Identify which cell holds the provided text, then report its [X, Y] central coordinate. 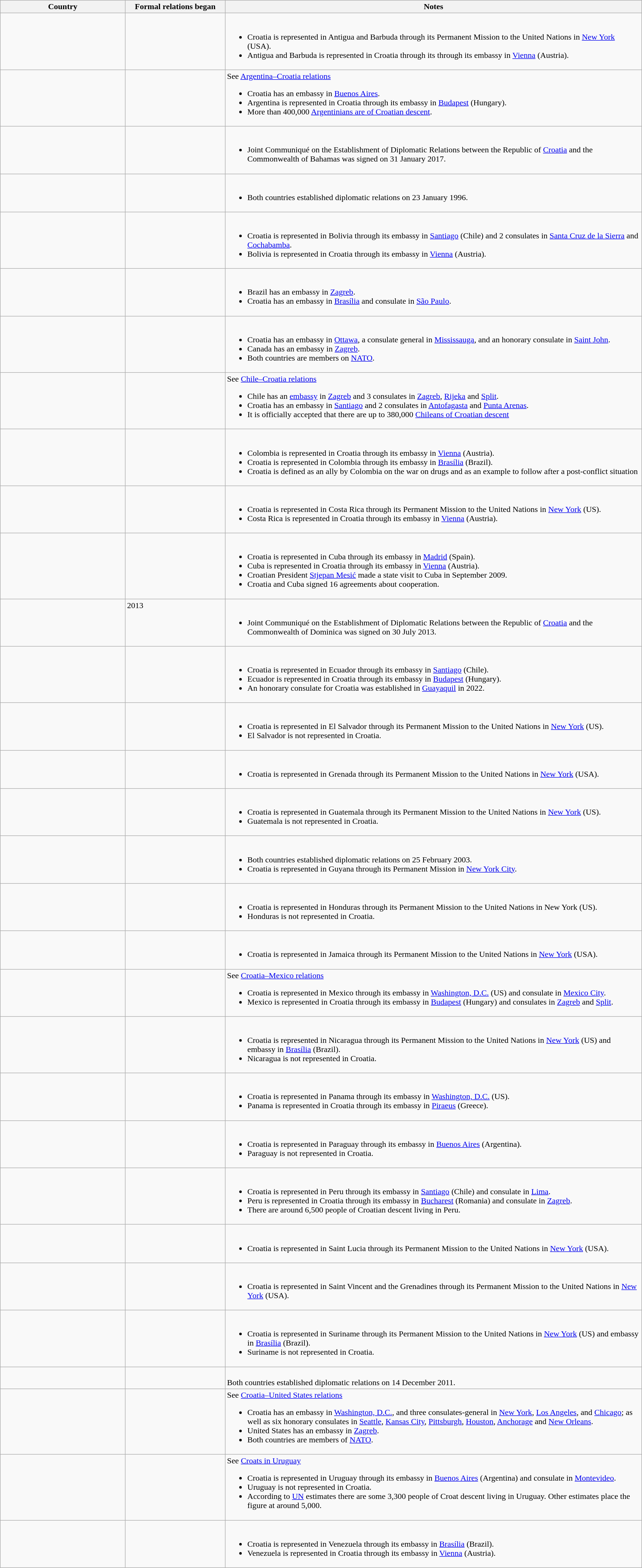
Country [63, 7]
Croatia is represented in Grenada through its Permanent Mission to the United Nations in New York (USA). [433, 769]
Formal relations began [175, 7]
Croatia is represented in Jamaica through its Permanent Mission to the United Nations in New York (USA). [433, 950]
Croatia is represented in Honduras through its Permanent Mission to the United Nations in New York (US).Honduras is not represented in Croatia. [433, 907]
Croatia is represented in Saint Lucia through its Permanent Mission to the United Nations in New York (USA). [433, 1243]
Both countries established diplomatic relations on 14 December 2011. [433, 1377]
Brazil has an embassy in Zagreb.Croatia has an embassy in Brasília and consulate in São Paulo. [433, 292]
Both countries established diplomatic relations on 25 February 2003.Croatia is represented in Guyana through its Permanent Mission in New York City. [433, 860]
Croatia is represented in El Salvador through its Permanent Mission to the United Nations in New York (US).El Salvador is not represented in Croatia. [433, 727]
Both countries established diplomatic relations on 23 January 1996. [433, 193]
Croatia is represented in Paraguay through its embassy in Buenos Aires (Argentina).Paraguay is not represented in Croatia. [433, 1144]
Croatia is represented in Guatemala through its Permanent Mission to the United Nations in New York (US).Guatemala is not represented in Croatia. [433, 812]
2013 [175, 622]
Croatia is represented in Saint Vincent and the Grenadines through its Permanent Mission to the United Nations in New York (USA). [433, 1286]
Notes [433, 7]
